Capture the cell that displays the provided text and extract its (X, Y) central coordinate. 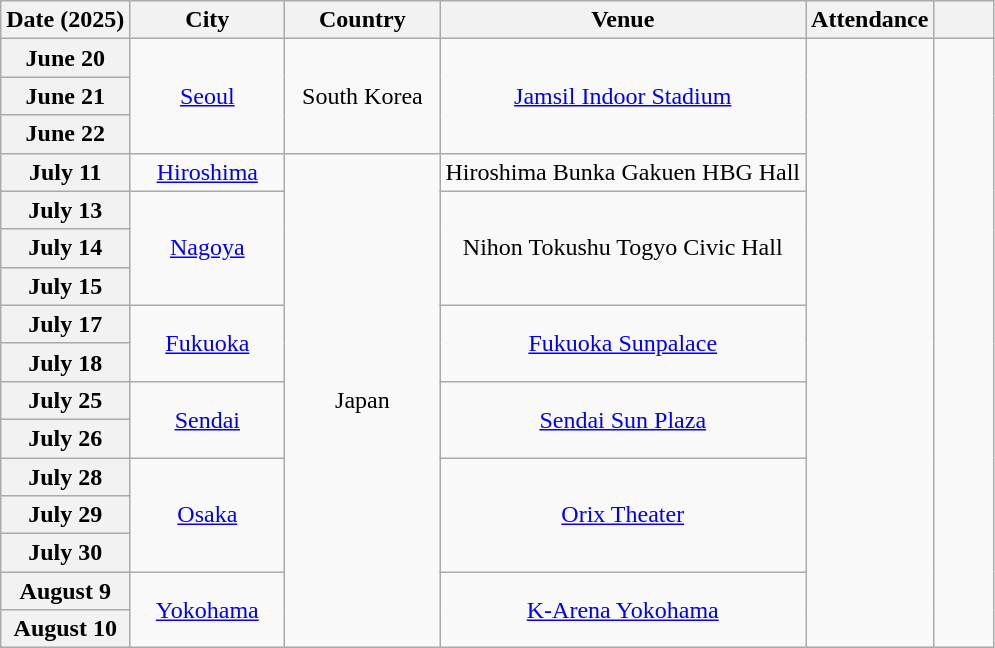
July 25 (66, 400)
Yokohama (208, 610)
June 20 (66, 58)
Fukuoka (208, 343)
July 28 (66, 477)
July 26 (66, 438)
Sendai (208, 419)
Osaka (208, 515)
July 30 (66, 553)
Sendai Sun Plaza (623, 419)
Seoul (208, 96)
Nagoya (208, 248)
Orix Theater (623, 515)
Nihon Tokushu Togyo Civic Hall (623, 248)
City (208, 20)
July 29 (66, 515)
July 14 (66, 248)
June 21 (66, 96)
Hiroshima Bunka Gakuen HBG Hall (623, 172)
July 15 (66, 286)
July 11 (66, 172)
Jamsil Indoor Stadium (623, 96)
August 10 (66, 629)
July 13 (66, 210)
August 9 (66, 591)
Hiroshima (208, 172)
Country (362, 20)
South Korea (362, 96)
Japan (362, 400)
June 22 (66, 134)
Date (2025) (66, 20)
K-Arena Yokohama (623, 610)
Fukuoka Sunpalace (623, 343)
Venue (623, 20)
July 17 (66, 324)
Attendance (870, 20)
July 18 (66, 362)
